Search for the cell housing the specified text and yield its (x, y) center coordinate. 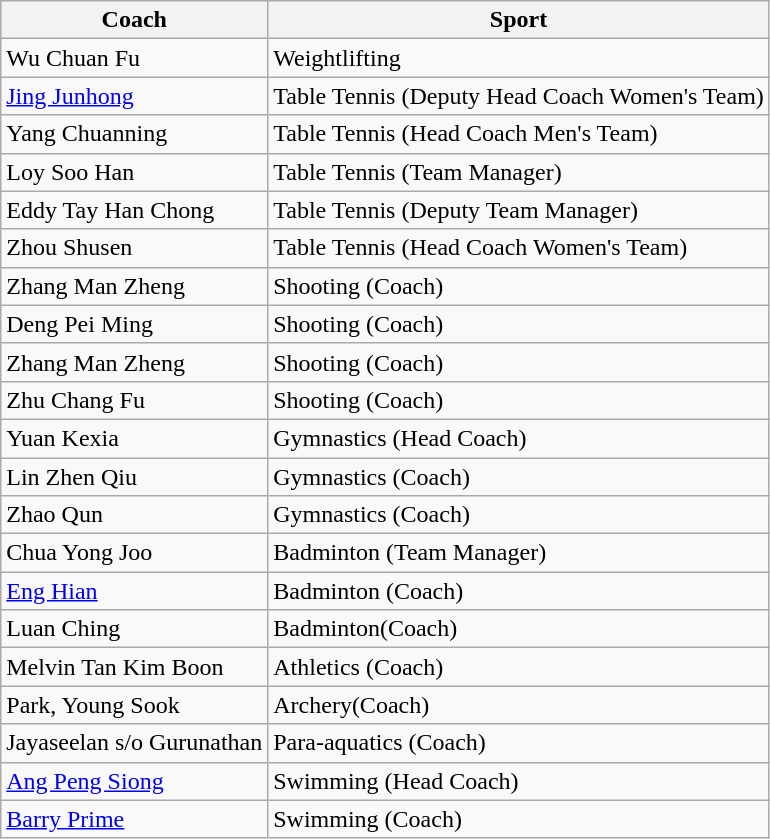
Luan Ching (134, 629)
Weightlifting (519, 58)
Para-aquatics (Coach) (519, 743)
Badminton (Team Manager) (519, 553)
Athletics (Coach) (519, 667)
Swimming (Coach) (519, 819)
Badminton (Coach) (519, 591)
Zhao Qun (134, 515)
Sport (519, 20)
Barry Prime (134, 819)
Table Tennis (Head Coach Men's Team) (519, 134)
Table Tennis (Deputy Team Manager) (519, 210)
Yuan Kexia (134, 438)
Deng Pei Ming (134, 324)
Park, Young Sook (134, 705)
Lin Zhen Qiu (134, 477)
Ang Peng Siong (134, 781)
Loy Soo Han (134, 172)
Zhou Shusen (134, 248)
Yang Chuanning (134, 134)
Chua Yong Joo (134, 553)
Zhu Chang Fu (134, 400)
Coach (134, 20)
Badminton(Coach) (519, 629)
Table Tennis (Head Coach Women's Team) (519, 248)
Archery(Coach) (519, 705)
Jing Junhong (134, 96)
Melvin Tan Kim Boon (134, 667)
Wu Chuan Fu (134, 58)
Eddy Tay Han Chong (134, 210)
Swimming (Head Coach) (519, 781)
Table Tennis (Deputy Head Coach Women's Team) (519, 96)
Gymnastics (Head Coach) (519, 438)
Eng Hian (134, 591)
Table Tennis (Team Manager) (519, 172)
Jayaseelan s/o Gurunathan (134, 743)
